Extract the (x, y) coordinate from the center of the cell holding the provided text.  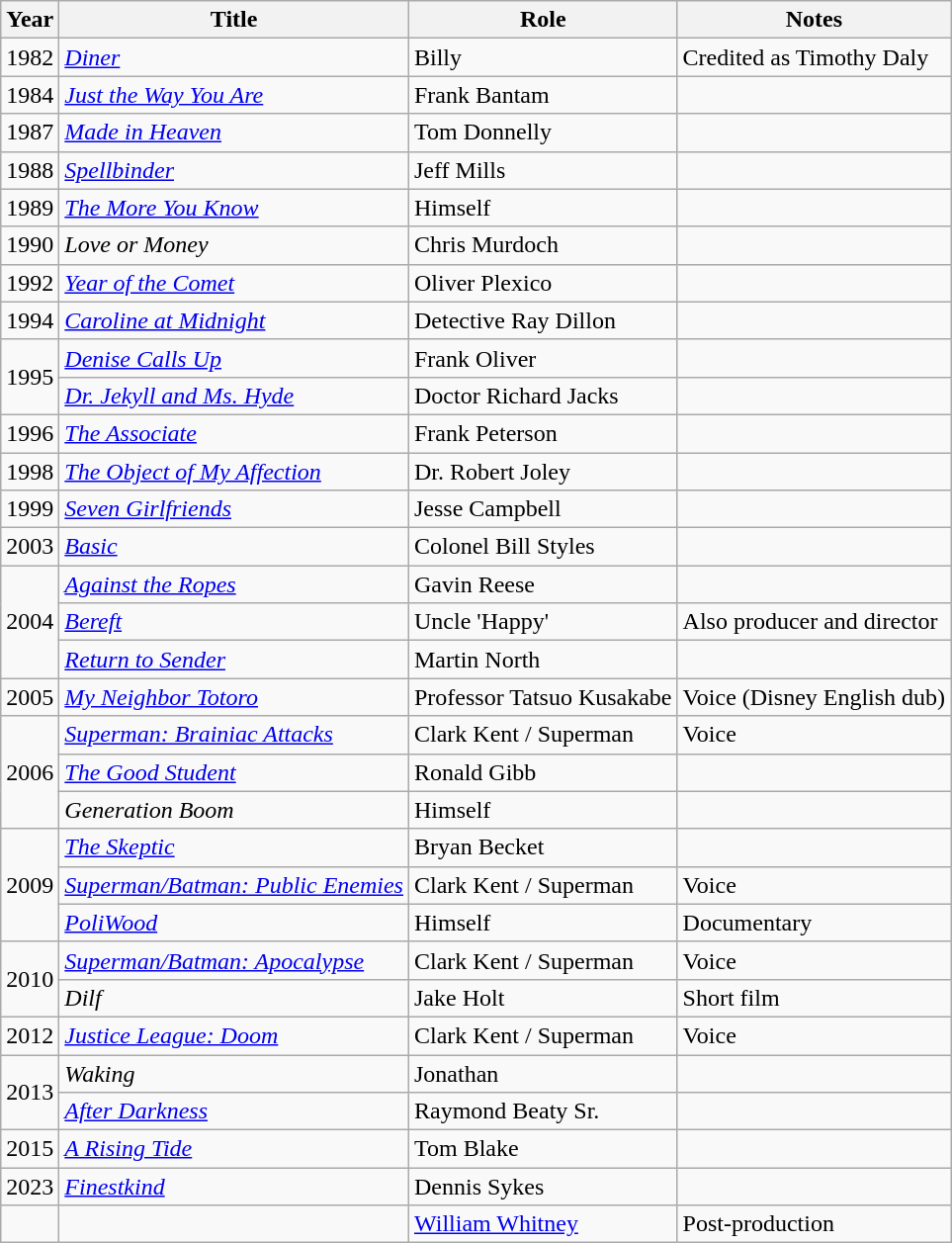
Dilf (234, 998)
Year of the Comet (234, 283)
2012 (30, 1035)
A Rising Tide (234, 1149)
Gavin Reese (543, 584)
Dr. Robert Joley (543, 472)
1989 (30, 208)
Credited as Timothy Daly (815, 57)
Just the Way You Are (234, 95)
1984 (30, 95)
Justice League: Doom (234, 1035)
Seven Girlfriends (234, 509)
Diner (234, 57)
Documentary (815, 923)
Oliver Plexico (543, 283)
2010 (30, 979)
Role (543, 20)
Made in Heaven (234, 133)
Title (234, 20)
2004 (30, 622)
Also producer and director (815, 622)
Ronald Gibb (543, 772)
2023 (30, 1187)
Superman: Brainiac Attacks (234, 735)
Dennis Sykes (543, 1187)
The Skeptic (234, 847)
Frank Peterson (543, 433)
Jonathan (543, 1073)
Return to Sender (234, 660)
The More You Know (234, 208)
Spellbinder (234, 170)
After Darkness (234, 1111)
Colonel Bill Styles (543, 547)
1996 (30, 433)
Frank Oliver (543, 358)
PoliWood (234, 923)
The Good Student (234, 772)
Tom Blake (543, 1149)
1995 (30, 377)
My Neighbor Totoro (234, 697)
Notes (815, 20)
1987 (30, 133)
Doctor Richard Jacks (543, 396)
Tom Donnelly (543, 133)
Jesse Campbell (543, 509)
Chris Murdoch (543, 245)
Dr. Jekyll and Ms. Hyde (234, 396)
Bereft (234, 622)
Voice (Disney English dub) (815, 697)
Jake Holt (543, 998)
Superman/Batman: Public Enemies (234, 885)
Uncle 'Happy' (543, 622)
1988 (30, 170)
Short film (815, 998)
Post-production (815, 1224)
2009 (30, 885)
Bryan Becket (543, 847)
Waking (234, 1073)
1994 (30, 320)
Love or Money (234, 245)
William Whitney (543, 1224)
1992 (30, 283)
2015 (30, 1149)
Billy (543, 57)
1999 (30, 509)
Basic (234, 547)
Martin North (543, 660)
The Object of My Affection (234, 472)
2003 (30, 547)
The Associate (234, 433)
Finestkind (234, 1187)
1990 (30, 245)
Detective Ray Dillon (543, 320)
Raymond Beaty Sr. (543, 1111)
1998 (30, 472)
Frank Bantam (543, 95)
Jeff Mills (543, 170)
1982 (30, 57)
Year (30, 20)
Caroline at Midnight (234, 320)
2006 (30, 772)
Denise Calls Up (234, 358)
2005 (30, 697)
Professor Tatsuo Kusakabe (543, 697)
Against the Ropes (234, 584)
Superman/Batman: Apocalypse (234, 960)
2013 (30, 1092)
Generation Boom (234, 810)
